Search for the cell housing the specified text and yield its (x, y) center coordinate. 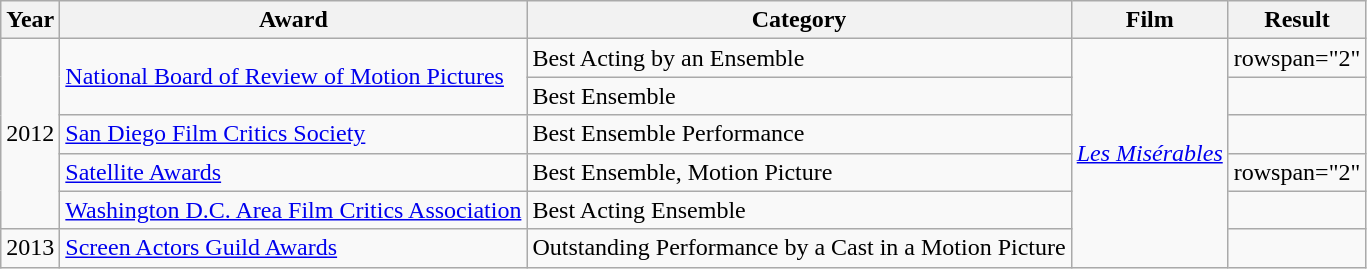
Best Acting Ensemble (799, 210)
Satellite Awards (294, 172)
Les Misérables (1150, 153)
Washington D.C. Area Film Critics Association (294, 210)
National Board of Review of Motion Pictures (294, 77)
Film (1150, 20)
Result (1297, 20)
Best Ensemble, Motion Picture (799, 172)
2013 (30, 248)
2012 (30, 134)
Best Ensemble Performance (799, 134)
Award (294, 20)
San Diego Film Critics Society (294, 134)
Screen Actors Guild Awards (294, 248)
Best Ensemble (799, 96)
Year (30, 20)
Outstanding Performance by a Cast in a Motion Picture (799, 248)
Best Acting by an Ensemble (799, 58)
Category (799, 20)
